Pinpoint the cell where the given text exists, returning its (x, y) midpoint coordinate. 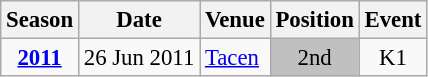
Season (40, 20)
2nd (314, 58)
26 Jun 2011 (138, 58)
Position (314, 20)
Venue (236, 20)
Event (393, 20)
2011 (40, 58)
K1 (393, 58)
Tacen (236, 58)
Date (138, 20)
